Detect which cell encompasses the target text, then output its (X, Y) center coordinate. 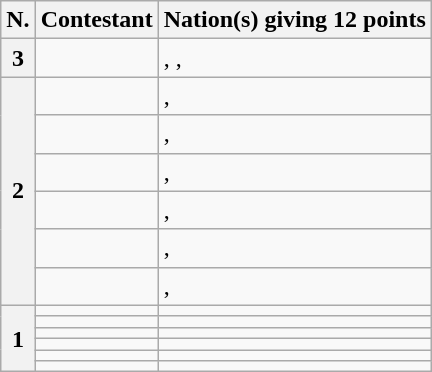
Contestant (96, 20)
N. (18, 20)
2 (18, 191)
3 (18, 58)
Nation(s) giving 12 points (294, 20)
1 (18, 338)
, , (294, 58)
